Identify which cell holds the provided text, then report its (X, Y) central coordinate. 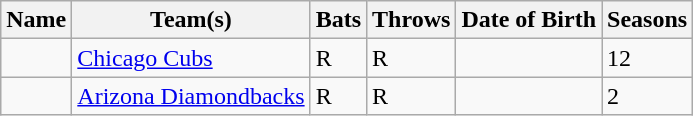
Arizona Diamondbacks (191, 96)
Chicago Cubs (191, 58)
Bats (338, 20)
Name (36, 20)
Seasons (648, 20)
Date of Birth (529, 20)
12 (648, 58)
Team(s) (191, 20)
Throws (412, 20)
2 (648, 96)
